For the text-containing cell, return its midpoint in [x, y] coordinate format. 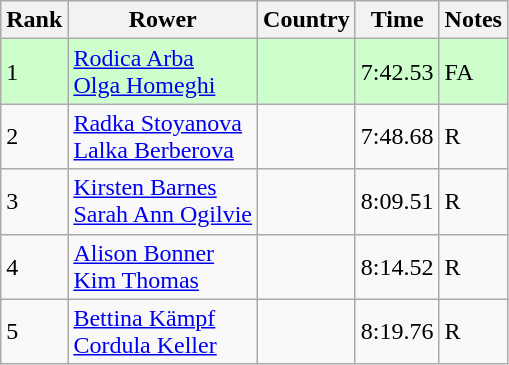
8:19.76 [397, 332]
Kirsten Barnes Sarah Ann Ogilvie [163, 202]
7:42.53 [397, 72]
2 [34, 136]
Country [307, 20]
7:48.68 [397, 136]
Notes [473, 20]
Radka Stoyanova Lalka Berberova [163, 136]
Rank [34, 20]
3 [34, 202]
Rower [163, 20]
8:09.51 [397, 202]
8:14.52 [397, 266]
1 [34, 72]
FA [473, 72]
Bettina Kämpf Cordula Keller [163, 332]
Alison Bonner Kim Thomas [163, 266]
4 [34, 266]
5 [34, 332]
Rodica Arba Olga Homeghi [163, 72]
Time [397, 20]
